From the cell containing the given text, extract its center point as [X, Y] coordinate. 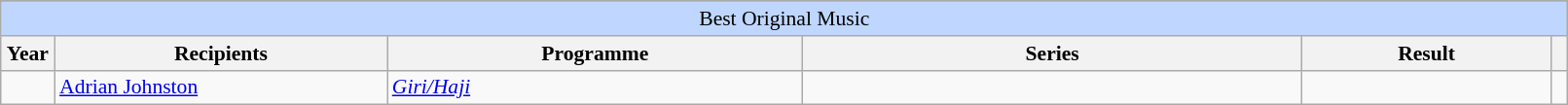
Best Original Music [784, 18]
Programme [596, 53]
Giri/Haji [596, 87]
Series [1053, 53]
Recipients [221, 53]
Adrian Johnston [221, 87]
Result [1426, 53]
Year [27, 53]
